Detect which cell encompasses the target text, then output its [X, Y] center coordinate. 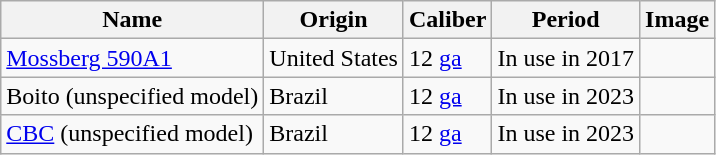
United States [334, 58]
In use in 2017 [566, 58]
Name [132, 20]
Period [566, 20]
Caliber [447, 20]
CBC (unspecified model) [132, 134]
Origin [334, 20]
Mossberg 590A1 [132, 58]
Boito (unspecified model) [132, 96]
Image [678, 20]
